For the text-containing cell, return its midpoint in [x, y] coordinate format. 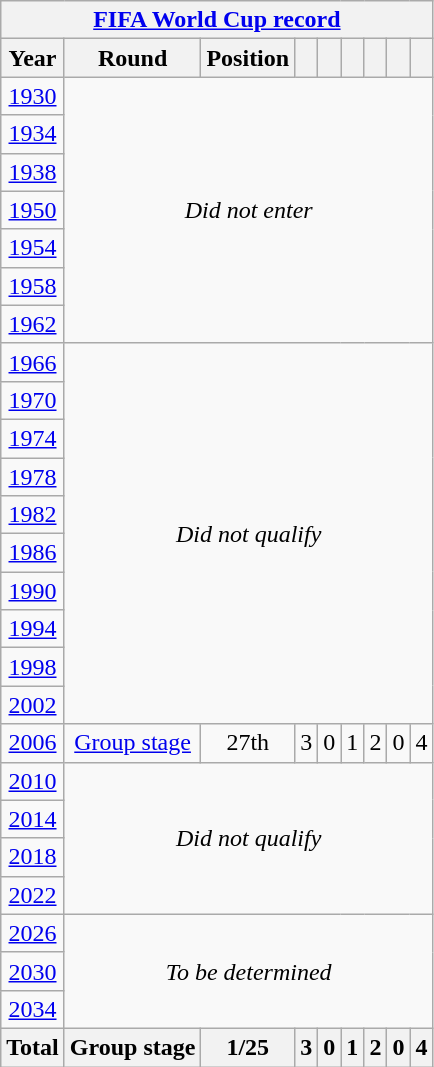
Position [248, 58]
1986 [33, 553]
2026 [33, 933]
1930 [33, 96]
Round [132, 58]
2034 [33, 1009]
1/25 [248, 1047]
Did not enter [248, 210]
1998 [33, 667]
27th [248, 743]
1994 [33, 629]
2018 [33, 857]
1934 [33, 134]
1970 [33, 400]
1962 [33, 324]
FIFA World Cup record [217, 20]
1978 [33, 477]
1950 [33, 210]
2002 [33, 705]
1966 [33, 362]
To be determined [248, 971]
2022 [33, 895]
Year [33, 58]
1982 [33, 515]
2006 [33, 743]
1938 [33, 172]
1954 [33, 248]
2014 [33, 819]
Total [33, 1047]
2010 [33, 781]
1990 [33, 591]
1958 [33, 286]
2030 [33, 971]
1974 [33, 438]
